Search for the cell housing the specified text and yield its (X, Y) center coordinate. 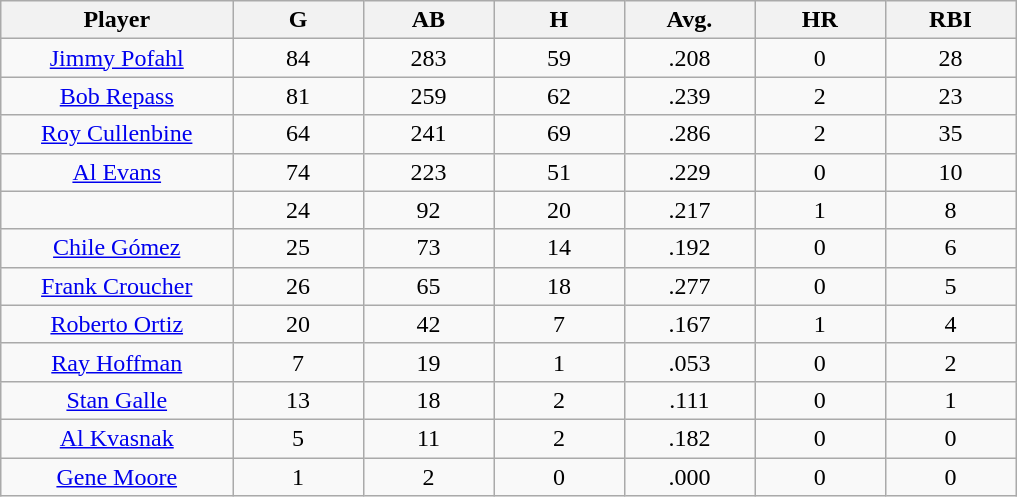
AB (428, 20)
6 (950, 248)
223 (428, 172)
.208 (689, 58)
4 (950, 324)
.229 (689, 172)
.182 (689, 438)
11 (428, 438)
26 (298, 286)
28 (950, 58)
Bob Repass (117, 96)
23 (950, 96)
24 (298, 210)
92 (428, 210)
73 (428, 248)
.167 (689, 324)
.286 (689, 134)
259 (428, 96)
Jimmy Pofahl (117, 58)
Chile Gómez (117, 248)
42 (428, 324)
Al Kvasnak (117, 438)
51 (559, 172)
.000 (689, 477)
62 (559, 96)
Stan Galle (117, 400)
13 (298, 400)
Al Evans (117, 172)
.111 (689, 400)
.277 (689, 286)
84 (298, 58)
.239 (689, 96)
14 (559, 248)
69 (559, 134)
19 (428, 362)
10 (950, 172)
Frank Croucher (117, 286)
HR (820, 20)
.192 (689, 248)
64 (298, 134)
RBI (950, 20)
Roy Cullenbine (117, 134)
241 (428, 134)
25 (298, 248)
Roberto Ortiz (117, 324)
35 (950, 134)
8 (950, 210)
G (298, 20)
H (559, 20)
Player (117, 20)
65 (428, 286)
74 (298, 172)
283 (428, 58)
.217 (689, 210)
Avg. (689, 20)
Ray Hoffman (117, 362)
Gene Moore (117, 477)
59 (559, 58)
.053 (689, 362)
81 (298, 96)
